Search for the cell housing the specified text and yield its [X, Y] center coordinate. 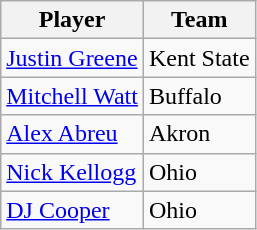
Kent State [199, 58]
Team [199, 20]
DJ Cooper [72, 210]
Akron [199, 134]
Justin Greene [72, 58]
Mitchell Watt [72, 96]
Alex Abreu [72, 134]
Buffalo [199, 96]
Player [72, 20]
Nick Kellogg [72, 172]
